From the cell containing the given text, extract its center point as [X, Y] coordinate. 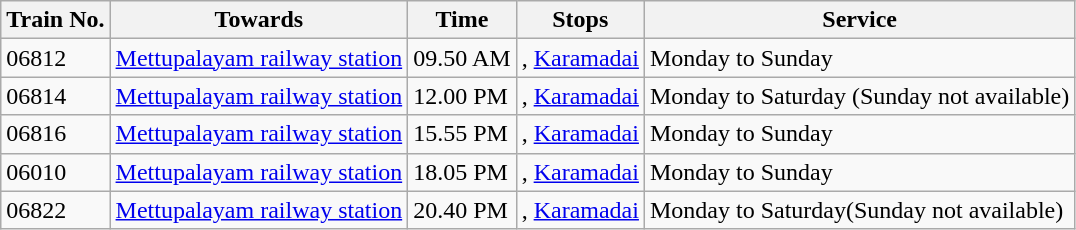
12.00 PM [462, 96]
Monday to Saturday (Sunday not available) [859, 96]
06812 [56, 58]
06814 [56, 96]
06816 [56, 134]
Train No. [56, 20]
20.40 PM [462, 210]
09.50 AM [462, 58]
Monday to Saturday(Sunday not available) [859, 210]
Towards [259, 20]
06010 [56, 172]
06822 [56, 210]
Service [859, 20]
18.05 PM [462, 172]
Stops [580, 20]
Time [462, 20]
15.55 PM [462, 134]
